Provide the (X, Y) coordinate of the cell's center where the given text is located.  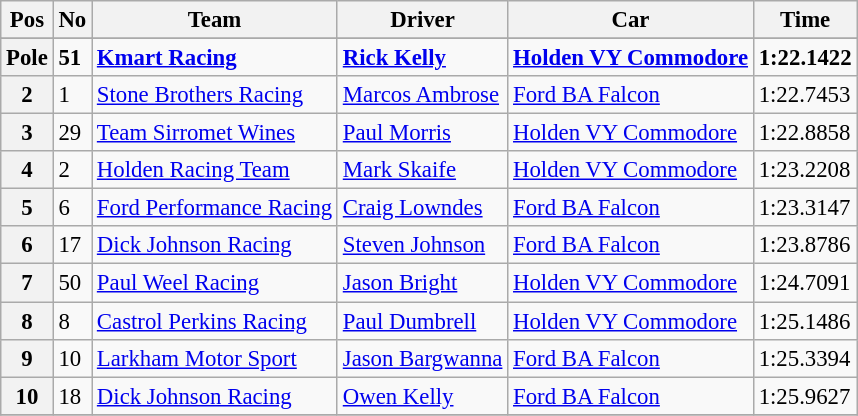
Team Sirromet Wines (215, 133)
No (72, 20)
51 (72, 58)
9 (27, 358)
Castrol Perkins Racing (215, 321)
Mark Skaife (422, 170)
Rick Kelly (422, 58)
Team (215, 20)
Jason Bargwanna (422, 358)
Driver (422, 20)
Paul Weel Racing (215, 283)
Steven Johnson (422, 245)
4 (27, 170)
50 (72, 283)
3 (27, 133)
29 (72, 133)
1:23.8786 (805, 245)
Time (805, 20)
1:22.7453 (805, 95)
Pos (27, 20)
1:23.2208 (805, 170)
Paul Dumbrell (422, 321)
Paul Morris (422, 133)
1:22.1422 (805, 58)
Car (631, 20)
Owen Kelly (422, 396)
Stone Brothers Racing (215, 95)
Pole (27, 58)
17 (72, 245)
Ford Performance Racing (215, 208)
Craig Lowndes (422, 208)
5 (27, 208)
1:24.7091 (805, 283)
Marcos Ambrose (422, 95)
1:25.9627 (805, 396)
Holden Racing Team (215, 170)
7 (27, 283)
18 (72, 396)
Jason Bright (422, 283)
1:25.1486 (805, 321)
1:25.3394 (805, 358)
Larkham Motor Sport (215, 358)
1:23.3147 (805, 208)
1 (72, 95)
Kmart Racing (215, 58)
1:22.8858 (805, 133)
